Identify which cell holds the provided text, then report its [x, y] central coordinate. 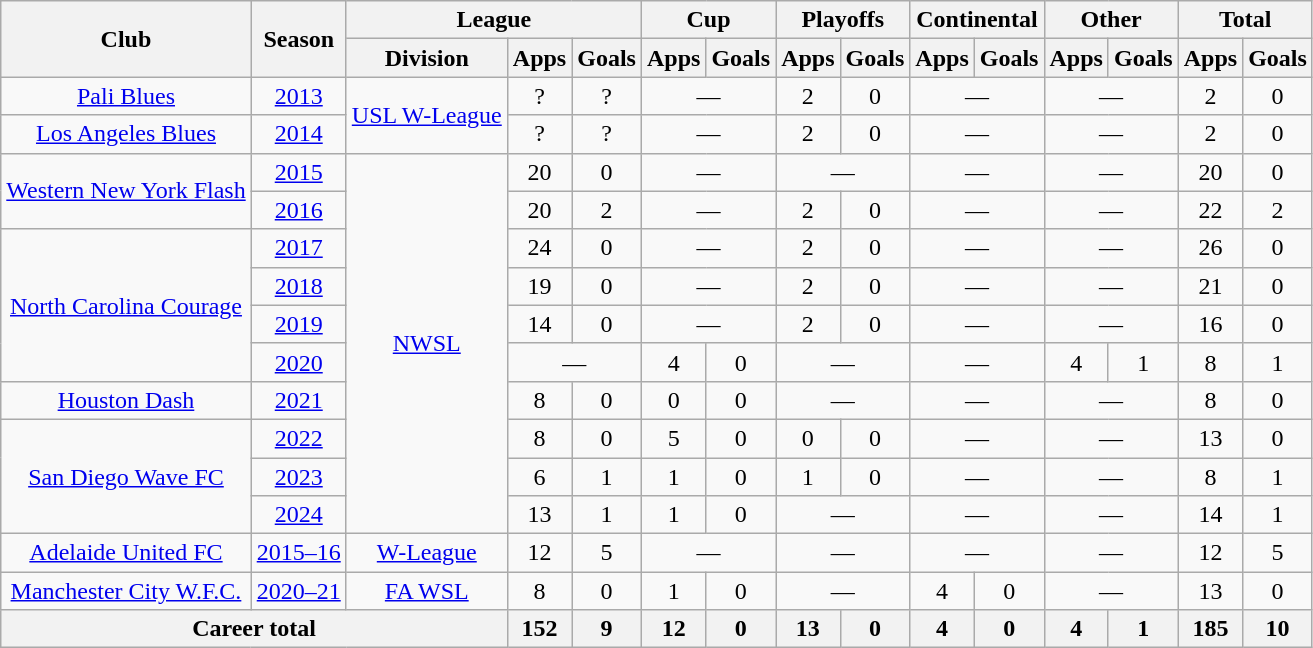
North Carolina Courage [126, 305]
152 [539, 629]
2020 [298, 362]
2018 [298, 286]
Season [298, 39]
2014 [298, 134]
16 [1210, 324]
21 [1210, 286]
Adelaide United FC [126, 553]
FA WSL [426, 591]
19 [539, 286]
Houston Dash [126, 400]
USL W-League [426, 115]
Continental [977, 20]
Division [426, 58]
22 [1210, 210]
24 [539, 248]
San Diego Wave FC [126, 476]
26 [1210, 248]
NWSL [426, 344]
W-League [426, 553]
Manchester City W.F.C. [126, 591]
9 [607, 629]
2021 [298, 400]
6 [539, 477]
Western New York Flash [126, 191]
2016 [298, 210]
2013 [298, 96]
Cup [708, 20]
2015 [298, 172]
Playoffs [843, 20]
2024 [298, 515]
2023 [298, 477]
185 [1210, 629]
2019 [298, 324]
Other [1111, 20]
2015–16 [298, 553]
League [494, 20]
2020–21 [298, 591]
Pali Blues [126, 96]
2017 [298, 248]
10 [1278, 629]
Career total [254, 629]
2022 [298, 438]
Total [1245, 20]
Club [126, 39]
Los Angeles Blues [126, 134]
